For the text-containing cell, return its midpoint in [X, Y] coordinate format. 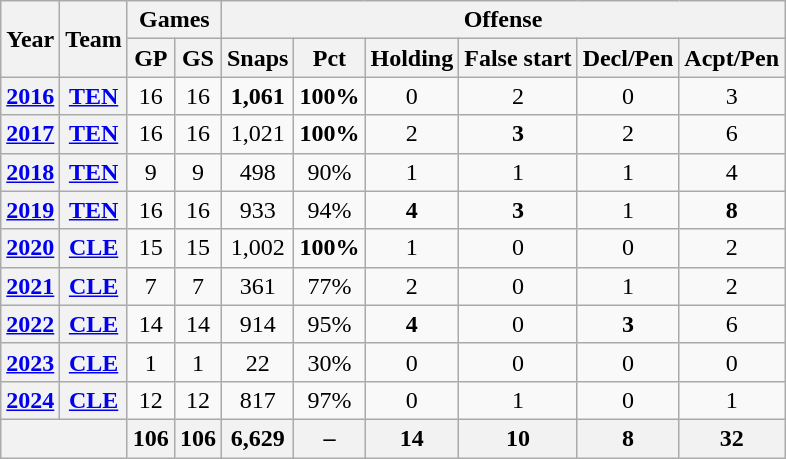
361 [257, 286]
77% [330, 286]
GP [150, 58]
2022 [30, 324]
2024 [30, 400]
2023 [30, 362]
95% [330, 324]
Holding [412, 58]
Decl/Pen [628, 58]
2021 [30, 286]
Offense [502, 20]
30% [330, 362]
2017 [30, 134]
933 [257, 210]
2019 [30, 210]
– [330, 438]
Acpt/Pen [732, 58]
Pct [330, 58]
1,061 [257, 96]
32 [732, 438]
Snaps [257, 58]
498 [257, 172]
Year [30, 39]
False start [518, 58]
1,021 [257, 134]
10 [518, 438]
6,629 [257, 438]
94% [330, 210]
22 [257, 362]
Games [174, 20]
90% [330, 172]
97% [330, 400]
817 [257, 400]
2018 [30, 172]
2016 [30, 96]
914 [257, 324]
Team [94, 39]
GS [198, 58]
2020 [30, 248]
1,002 [257, 248]
